Extract the [x, y] coordinate from the center of the cell holding the provided text.  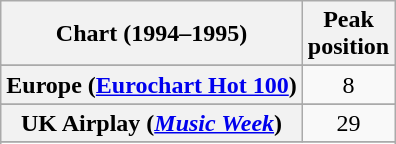
8 [348, 85]
UK Airplay (Music Week) [152, 123]
Peakposition [348, 34]
Chart (1994–1995) [152, 34]
29 [348, 123]
Europe (Eurochart Hot 100) [152, 85]
